Output the (X, Y) coordinate of the center of the cell containing the given text.  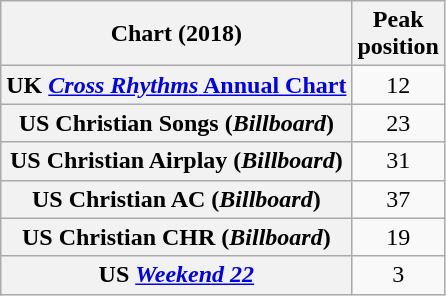
US Weekend 22 (176, 275)
31 (398, 161)
12 (398, 85)
US Christian AC (Billboard) (176, 199)
US Christian Airplay (Billboard) (176, 161)
US Christian Songs (Billboard) (176, 123)
37 (398, 199)
US Christian CHR (Billboard) (176, 237)
23 (398, 123)
Peakposition (398, 34)
19 (398, 237)
UK Cross Rhythms Annual Chart (176, 85)
3 (398, 275)
Chart (2018) (176, 34)
